Return the [x, y] coordinate for the center point of the cell that contains the specified text.  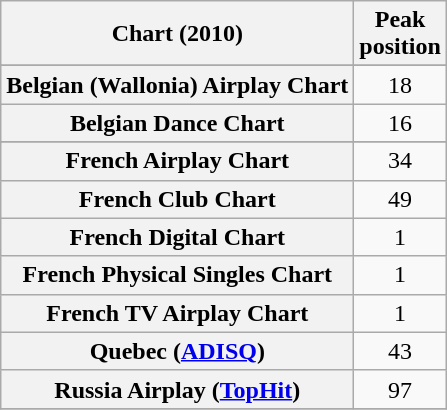
French Digital Chart [178, 237]
18 [400, 85]
Chart (2010) [178, 34]
French Club Chart [178, 199]
Peakposition [400, 34]
49 [400, 199]
16 [400, 123]
French TV Airplay Chart [178, 313]
43 [400, 351]
Belgian (Wallonia) Airplay Chart [178, 85]
97 [400, 389]
Quebec (ADISQ) [178, 351]
34 [400, 161]
French Physical Singles Chart [178, 275]
Belgian Dance Chart [178, 123]
Russia Airplay (TopHit) [178, 389]
French Airplay Chart [178, 161]
